Scan for the cell matching the given text and deliver its [X, Y] coordinate at center. 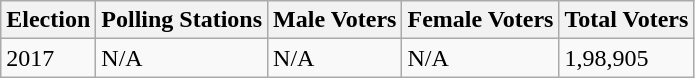
2017 [48, 58]
Male Voters [335, 20]
Total Voters [626, 20]
Polling Stations [182, 20]
Female Voters [480, 20]
1,98,905 [626, 58]
Election [48, 20]
